Find where the given text appears and provide that cell's center as (x, y) coordinate. 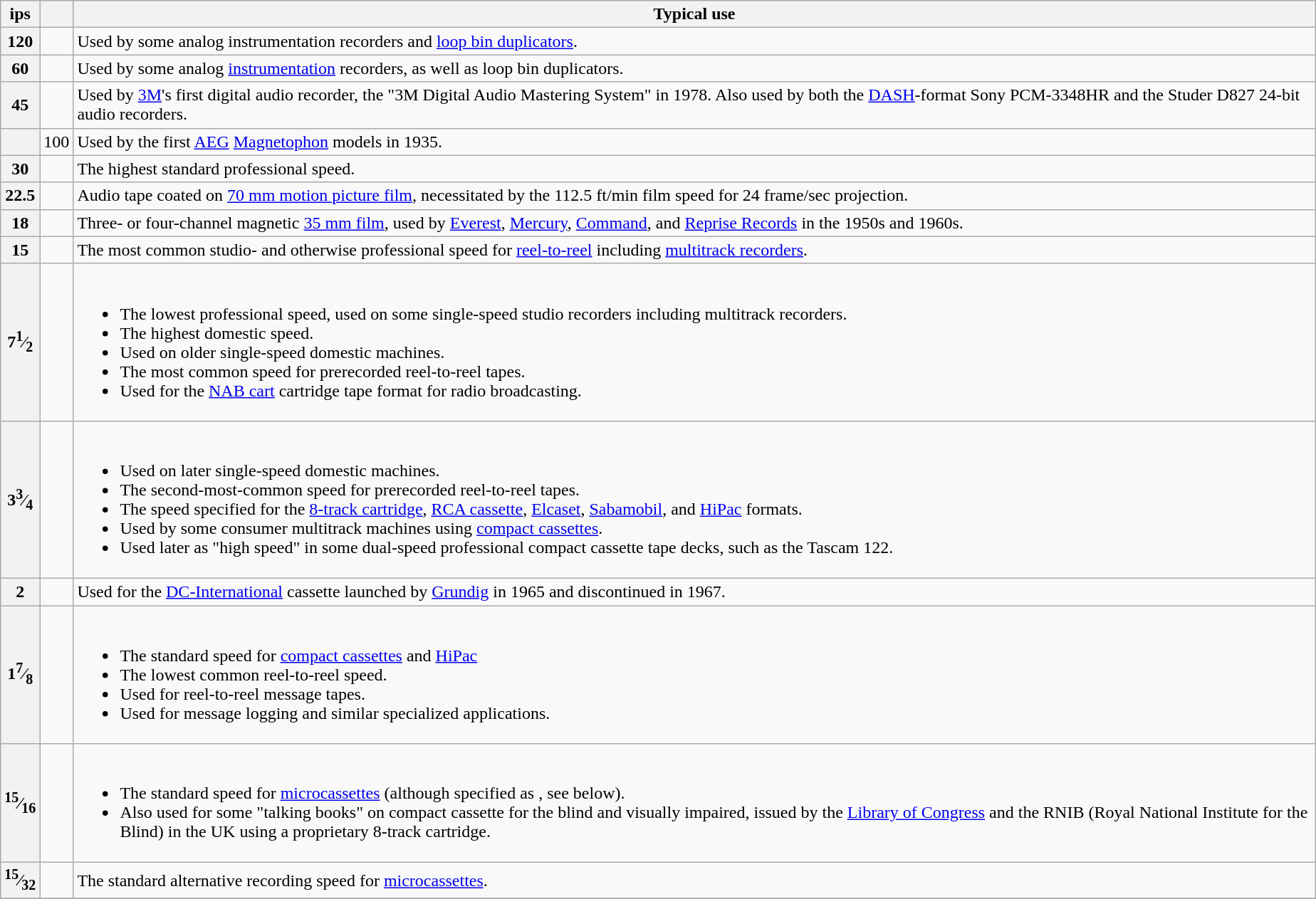
The standard alternative recording speed for microcassettes. (694, 881)
18 (20, 223)
Three- or four-channel magnetic 35 mm film, used by Everest, Mercury, Command, and Reprise Records in the 1950s and 1960s. (694, 223)
Audio tape coated on 70 mm motion picture film, necessitated by the 112.5 ft/min film speed for 24 frame/sec projection. (694, 196)
45 (20, 105)
33⁄4 (20, 500)
17⁄8 (20, 674)
15 (20, 250)
120 (20, 41)
The most common studio- and otherwise professional speed for reel-to-reel including multitrack recorders. (694, 250)
Used for the DC-International cassette launched by Grundig in 1965 and discontinued in 1967. (694, 592)
The highest standard professional speed. (694, 169)
22.5 (20, 196)
Typical use (694, 14)
100 (57, 142)
2 (20, 592)
60 (20, 68)
Used by some analog instrumentation recorders, as well as loop bin duplicators. (694, 68)
15⁄32 (20, 881)
Used by some analog instrumentation recorders and loop bin duplicators. (694, 41)
15⁄16 (20, 803)
30 (20, 169)
71⁄2 (20, 342)
Used by the first AEG Magnetophon models in 1935. (694, 142)
ips (20, 14)
